Locate the cell with the specified text and output its (X, Y) center coordinate. 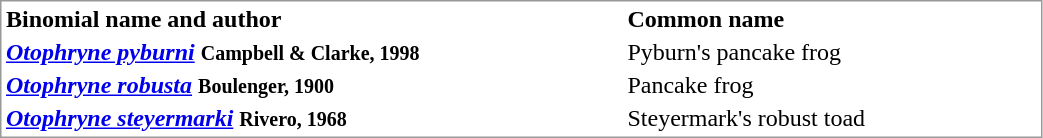
Pancake frog (832, 85)
Steyermark's robust toad (832, 119)
Common name (832, 19)
Otophryne steyermarki Rivero, 1968 (313, 119)
Pyburn's pancake frog (832, 53)
Otophryne robusta Boulenger, 1900 (313, 85)
Binomial name and author (313, 19)
Otophryne pyburni Campbell & Clarke, 1998 (313, 53)
